For the text-containing cell, return its midpoint in [x, y] coordinate format. 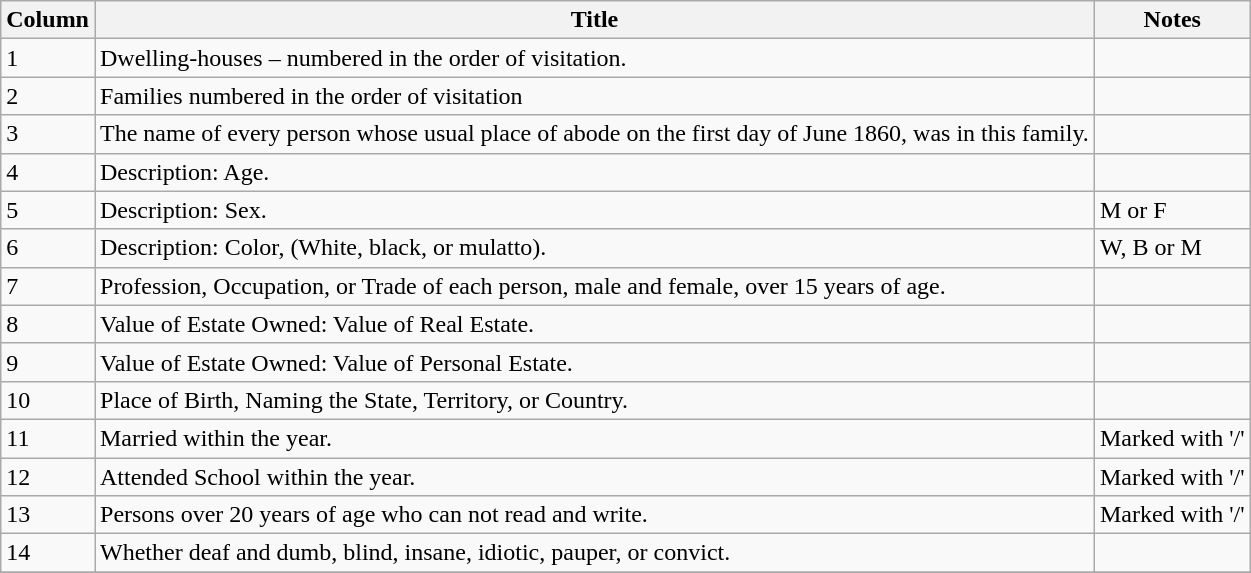
13 [48, 515]
Column [48, 20]
6 [48, 248]
Whether deaf and dumb, blind, insane, idiotic, pauper, or convict. [594, 553]
Persons over 20 years of age who can not read and write. [594, 515]
3 [48, 134]
Description: Color, (White, black, or mulatto). [594, 248]
Notes [1172, 20]
4 [48, 172]
The name of every person whose usual place of abode on the first day of June 1860, was in this family. [594, 134]
Title [594, 20]
Attended School within the year. [594, 477]
10 [48, 400]
8 [48, 324]
7 [48, 286]
Profession, Occupation, or Trade of each person, male and female, over 15 years of age. [594, 286]
2 [48, 96]
Families numbered in the order of visitation [594, 96]
M or F [1172, 210]
Description: Sex. [594, 210]
Description: Age. [594, 172]
Value of Estate Owned: Value of Personal Estate. [594, 362]
Married within the year. [594, 438]
12 [48, 477]
14 [48, 553]
11 [48, 438]
9 [48, 362]
Value of Estate Owned: Value of Real Estate. [594, 324]
5 [48, 210]
W, B or M [1172, 248]
Place of Birth, Naming the State, Territory, or Country. [594, 400]
Dwelling-houses – numbered in the order of visitation. [594, 58]
1 [48, 58]
